From the cell containing the given text, extract its center point as [x, y] coordinate. 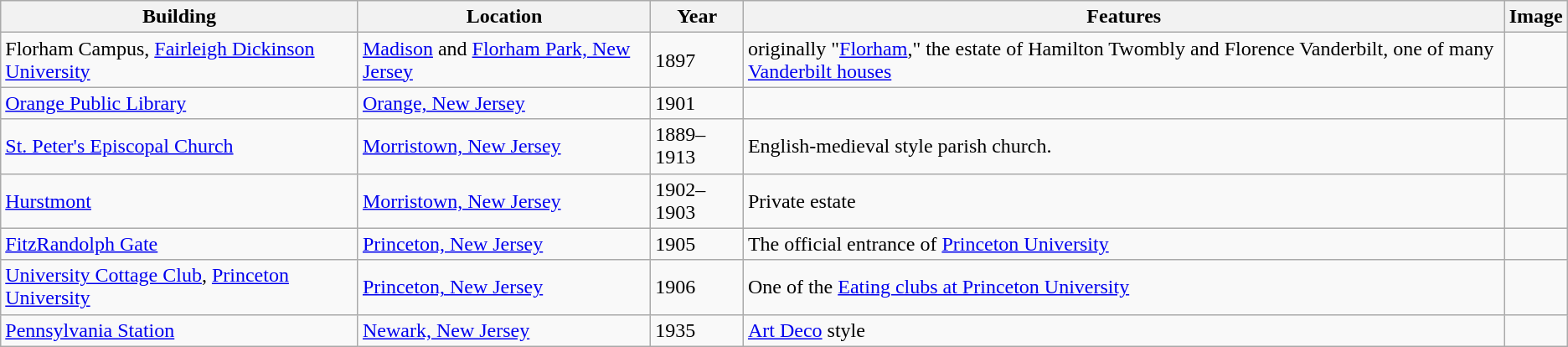
Private estate [1124, 201]
1935 [697, 330]
Orange Public Library [179, 103]
1897 [697, 60]
Madison and Florham Park, New Jersey [504, 60]
Florham Campus, Fairleigh Dickinson University [179, 60]
Year [697, 17]
Newark, New Jersey [504, 330]
Pennsylvania Station [179, 330]
One of the Eating clubs at Princeton University [1124, 287]
Hurstmont [179, 201]
Orange, New Jersey [504, 103]
English-medieval style parish church. [1124, 146]
1905 [697, 244]
1902–1903 [697, 201]
St. Peter's Episcopal Church [179, 146]
1901 [697, 103]
Art Deco style [1124, 330]
Building [179, 17]
1889–1913 [697, 146]
originally "Florham," the estate of Hamilton Twombly and Florence Vanderbilt, one of many Vanderbilt houses [1124, 60]
University Cottage Club, Princeton University [179, 287]
Features [1124, 17]
Image [1536, 17]
FitzRandolph Gate [179, 244]
1906 [697, 287]
Location [504, 17]
The official entrance of Princeton University [1124, 244]
